Determine the [x, y] coordinate at the center of the cell enclosing the given text.  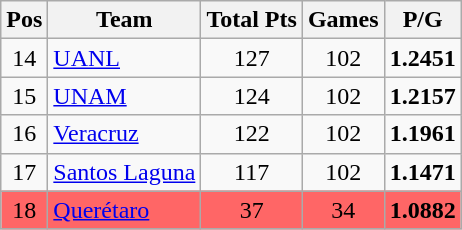
15 [24, 96]
1.2451 [422, 58]
124 [252, 96]
34 [343, 210]
18 [24, 210]
P/G [422, 20]
1.1961 [422, 134]
Querétaro [124, 210]
17 [24, 172]
37 [252, 210]
16 [24, 134]
Santos Laguna [124, 172]
Pos [24, 20]
127 [252, 58]
117 [252, 172]
Veracruz [124, 134]
1.0882 [422, 210]
1.1471 [422, 172]
UANL [124, 58]
1.2157 [422, 96]
14 [24, 58]
122 [252, 134]
Total Pts [252, 20]
Team [124, 20]
Games [343, 20]
UNAM [124, 96]
